Return the (x, y) coordinate for the center point of the cell that contains the specified text.  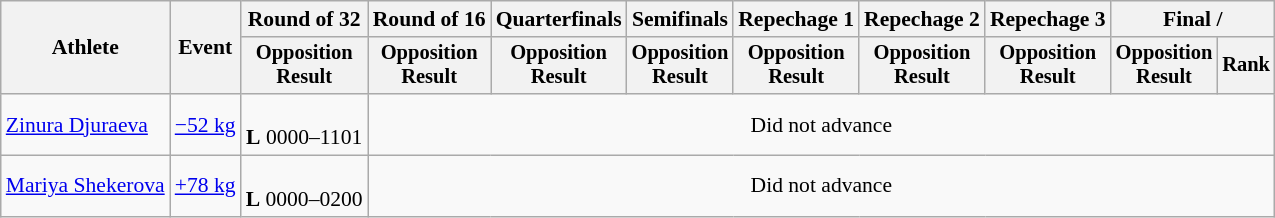
L 0000–1101 (304, 124)
Semifinals (680, 19)
Repechage 2 (922, 19)
Quarterfinals (559, 19)
Repechage 1 (796, 19)
Event (206, 48)
Repechage 3 (1048, 19)
Rank (1246, 66)
Mariya Shekerova (86, 186)
+78 kg (206, 186)
Round of 32 (304, 19)
Zinura Djuraeva (86, 124)
−52 kg (206, 124)
Athlete (86, 48)
L 0000–0200 (304, 186)
Round of 16 (430, 19)
Final / (1193, 19)
